Pinpoint the cell where the given text exists, returning its (X, Y) midpoint coordinate. 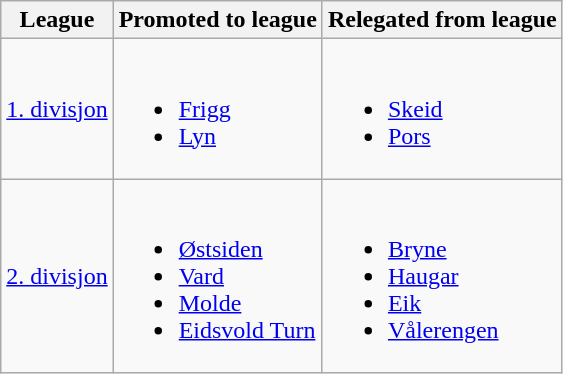
2. divisjon (57, 276)
League (57, 20)
Relegated from league (442, 20)
BryneHaugarEikVålerengen (442, 276)
Promoted to league (218, 20)
1. divisjon (57, 109)
SkeidPors (442, 109)
FriggLyn (218, 109)
ØstsidenVardMoldeEidsvold Turn (218, 276)
